Output the (x, y) coordinate of the center of the cell containing the given text.  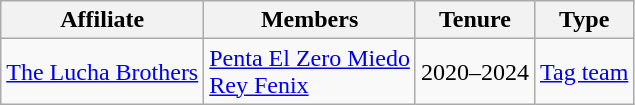
The Lucha Brothers (102, 72)
Penta El Zero MiedoRey Fenix (310, 72)
Type (584, 20)
Tag team (584, 72)
Members (310, 20)
Affiliate (102, 20)
Tenure (474, 20)
2020–2024 (474, 72)
